For the text-containing cell, return its midpoint in (X, Y) coordinate format. 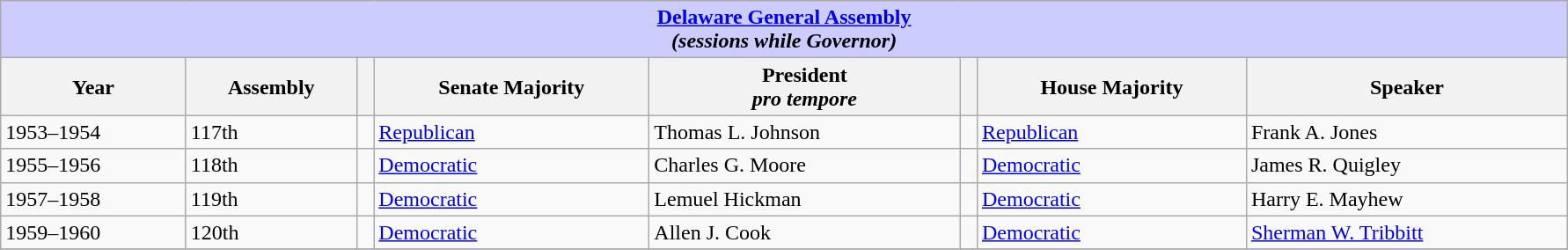
1953–1954 (93, 132)
Speaker (1406, 86)
Presidentpro tempore (804, 86)
Year (93, 86)
Assembly (271, 86)
Frank A. Jones (1406, 132)
118th (271, 165)
Delaware General Assembly (sessions while Governor) (785, 30)
House Majority (1111, 86)
Senate Majority (512, 86)
1955–1956 (93, 165)
119th (271, 199)
1957–1958 (93, 199)
Charles G. Moore (804, 165)
Allen J. Cook (804, 232)
117th (271, 132)
Sherman W. Tribbitt (1406, 232)
120th (271, 232)
Harry E. Mayhew (1406, 199)
Lemuel Hickman (804, 199)
James R. Quigley (1406, 165)
1959–1960 (93, 232)
Thomas L. Johnson (804, 132)
